Locate the cell with the specified text and output its [x, y] center coordinate. 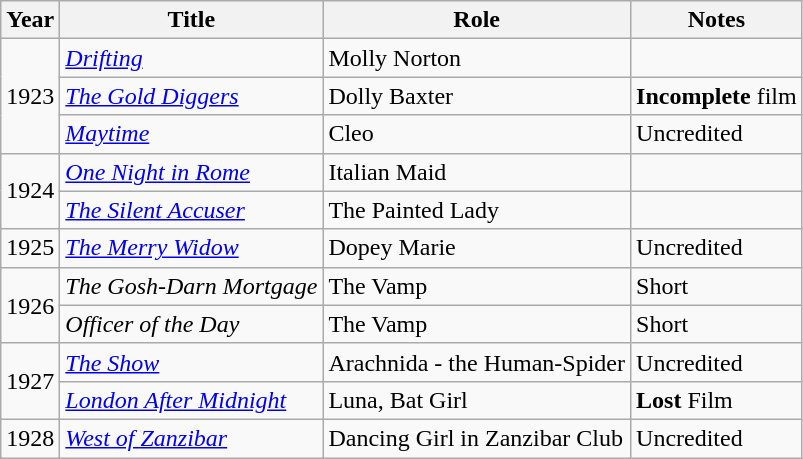
The Silent Accuser [192, 210]
Role [477, 20]
Arachnida - the Human-Spider [477, 362]
Molly Norton [477, 58]
The Merry Widow [192, 248]
Year [30, 20]
Notes [717, 20]
Italian Maid [477, 172]
Title [192, 20]
The Gold Diggers [192, 96]
Dopey Marie [477, 248]
Cleo [477, 134]
The Painted Lady [477, 210]
1925 [30, 248]
1924 [30, 191]
Lost Film [717, 400]
Luna, Bat Girl [477, 400]
One Night in Rome [192, 172]
The Gosh-Darn Mortgage [192, 286]
1923 [30, 96]
1927 [30, 381]
1926 [30, 305]
Drifting [192, 58]
Incomplete film [717, 96]
London After Midnight [192, 400]
Maytime [192, 134]
Dancing Girl in Zanzibar Club [477, 438]
West of Zanzibar [192, 438]
Officer of the Day [192, 324]
1928 [30, 438]
The Show [192, 362]
Dolly Baxter [477, 96]
